Pinpoint the cell where the given text exists, returning its [x, y] midpoint coordinate. 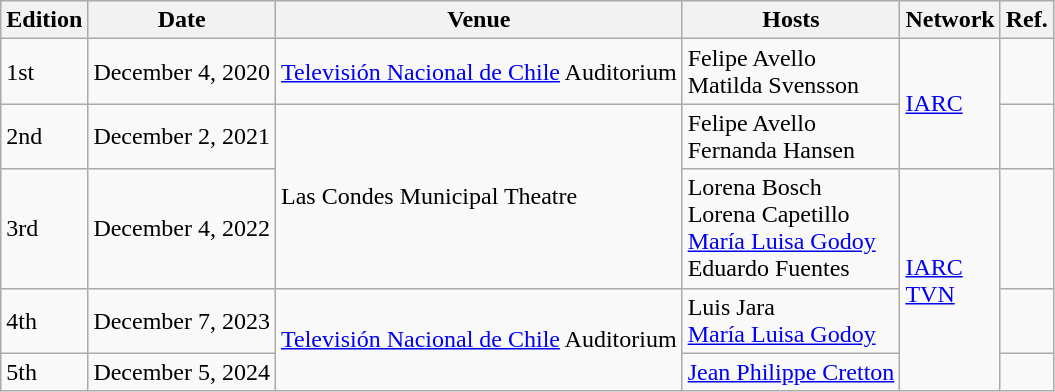
Jean Philippe Cretton [791, 372]
Hosts [791, 20]
IARC [950, 104]
Date [182, 20]
Venue [480, 20]
5th [44, 372]
2nd [44, 136]
Edition [44, 20]
Luis JaraMaría Luisa Godoy [791, 320]
December 2, 2021 [182, 136]
December 7, 2023 [182, 320]
3rd [44, 228]
IARCTVN [950, 280]
Lorena BoschLorena CapetilloMaría Luisa GodoyEduardo Fuentes [791, 228]
Felipe AvelloFernanda Hansen [791, 136]
Las Condes Municipal Theatre [480, 196]
December 4, 2022 [182, 228]
1st [44, 72]
Ref. [1026, 20]
Felipe AvelloMatilda Svensson [791, 72]
December 4, 2020 [182, 72]
4th [44, 320]
December 5, 2024 [182, 372]
Network [950, 20]
